Capture the cell that displays the provided text and extract its (x, y) central coordinate. 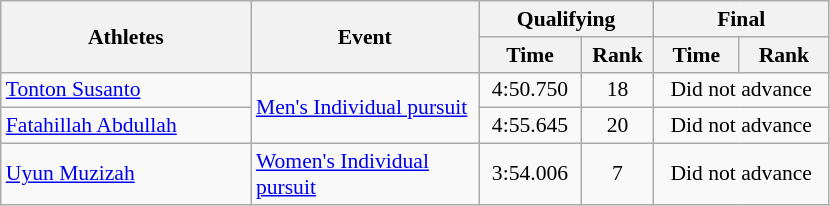
Athletes (126, 36)
18 (617, 90)
4:50.750 (530, 90)
Final (742, 19)
Women's Individual pursuit (365, 174)
7 (617, 174)
Uyun Muzizah (126, 174)
Men's Individual pursuit (365, 108)
4:55.645 (530, 126)
Tonton Susanto (126, 90)
Fatahillah Abdullah (126, 126)
Event (365, 36)
3:54.006 (530, 174)
Qualifying (566, 19)
20 (617, 126)
